Capture the cell that displays the provided text and extract its (x, y) central coordinate. 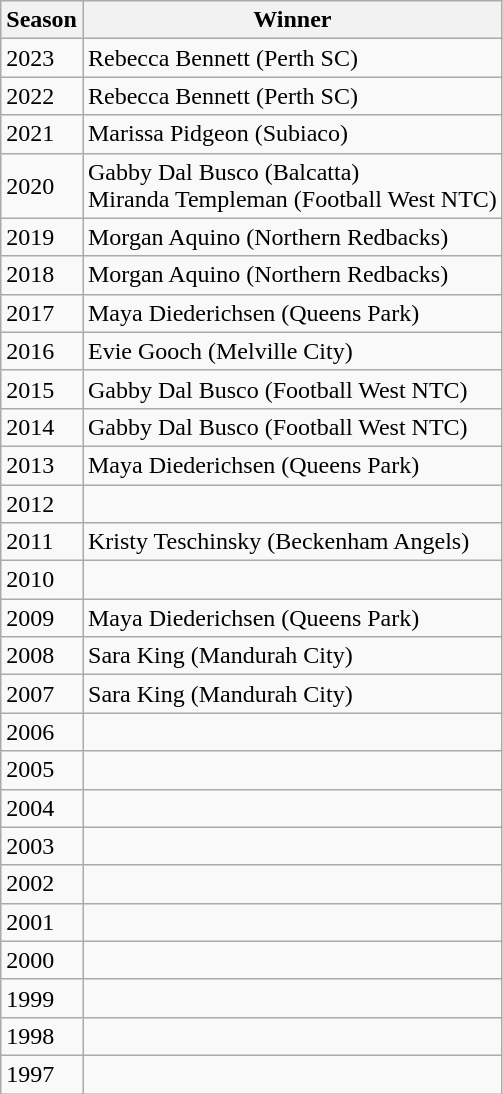
2019 (42, 237)
Marissa Pidgeon (Subiaco) (292, 134)
2016 (42, 351)
2004 (42, 808)
2001 (42, 922)
2022 (42, 96)
2010 (42, 580)
2018 (42, 275)
2020 (42, 186)
1998 (42, 1036)
Gabby Dal Busco (Balcatta)Miranda Templeman (Football West NTC) (292, 186)
2017 (42, 313)
2007 (42, 694)
2014 (42, 427)
2006 (42, 732)
2012 (42, 503)
2009 (42, 618)
1997 (42, 1074)
2003 (42, 846)
2002 (42, 884)
2023 (42, 58)
2011 (42, 542)
2000 (42, 960)
1999 (42, 998)
2021 (42, 134)
Kristy Teschinsky (Beckenham Angels) (292, 542)
2013 (42, 465)
2015 (42, 389)
2008 (42, 656)
Evie Gooch (Melville City) (292, 351)
2005 (42, 770)
Winner (292, 20)
Season (42, 20)
